Locate the cell with the specified text and output its (x, y) center coordinate. 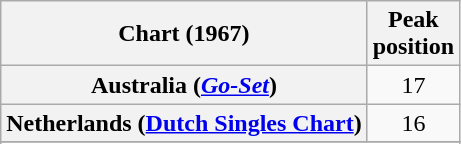
17 (413, 85)
Peakposition (413, 34)
Chart (1967) (184, 34)
Netherlands (Dutch Singles Chart) (184, 123)
Australia (Go-Set) (184, 85)
16 (413, 123)
